Extract the (x, y) coordinate from the center of the cell holding the provided text.  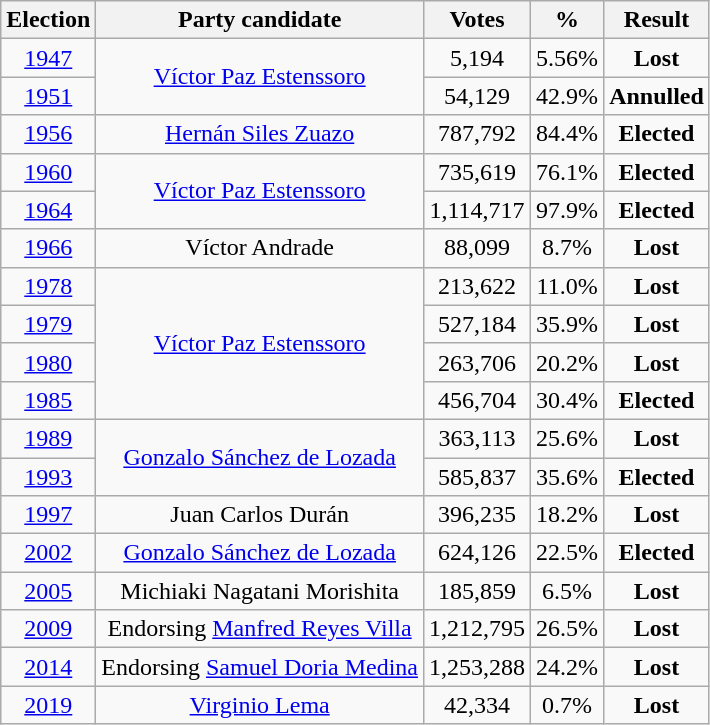
54,129 (476, 96)
0.7% (568, 705)
1,114,717 (476, 210)
35.9% (568, 324)
Virginio Lema (260, 705)
1966 (48, 248)
1979 (48, 324)
97.9% (568, 210)
5,194 (476, 58)
11.0% (568, 286)
Endorsing Samuel Doria Medina (260, 667)
24.2% (568, 667)
1956 (48, 134)
1993 (48, 477)
42.9% (568, 96)
1997 (48, 515)
42,334 (476, 705)
Juan Carlos Durán (260, 515)
30.4% (568, 400)
35.6% (568, 477)
84.4% (568, 134)
Election (48, 20)
185,859 (476, 591)
1947 (48, 58)
Endorsing Manfred Reyes Villa (260, 629)
1985 (48, 400)
1960 (48, 172)
Víctor Andrade (260, 248)
Votes (476, 20)
787,792 (476, 134)
456,704 (476, 400)
585,837 (476, 477)
1980 (48, 362)
26.5% (568, 629)
1951 (48, 96)
527,184 (476, 324)
Result (657, 20)
22.5% (568, 553)
2002 (48, 553)
1,212,795 (476, 629)
1964 (48, 210)
2019 (48, 705)
Annulled (657, 96)
2014 (48, 667)
363,113 (476, 438)
1978 (48, 286)
2009 (48, 629)
624,126 (476, 553)
735,619 (476, 172)
396,235 (476, 515)
6.5% (568, 591)
% (568, 20)
Michiaki Nagatani Morishita (260, 591)
1,253,288 (476, 667)
18.2% (568, 515)
2005 (48, 591)
263,706 (476, 362)
25.6% (568, 438)
88,099 (476, 248)
Hernán Siles Zuazo (260, 134)
213,622 (476, 286)
20.2% (568, 362)
5.56% (568, 58)
Party candidate (260, 20)
76.1% (568, 172)
1989 (48, 438)
8.7% (568, 248)
